Output the (X, Y) coordinate of the center of the cell containing the given text.  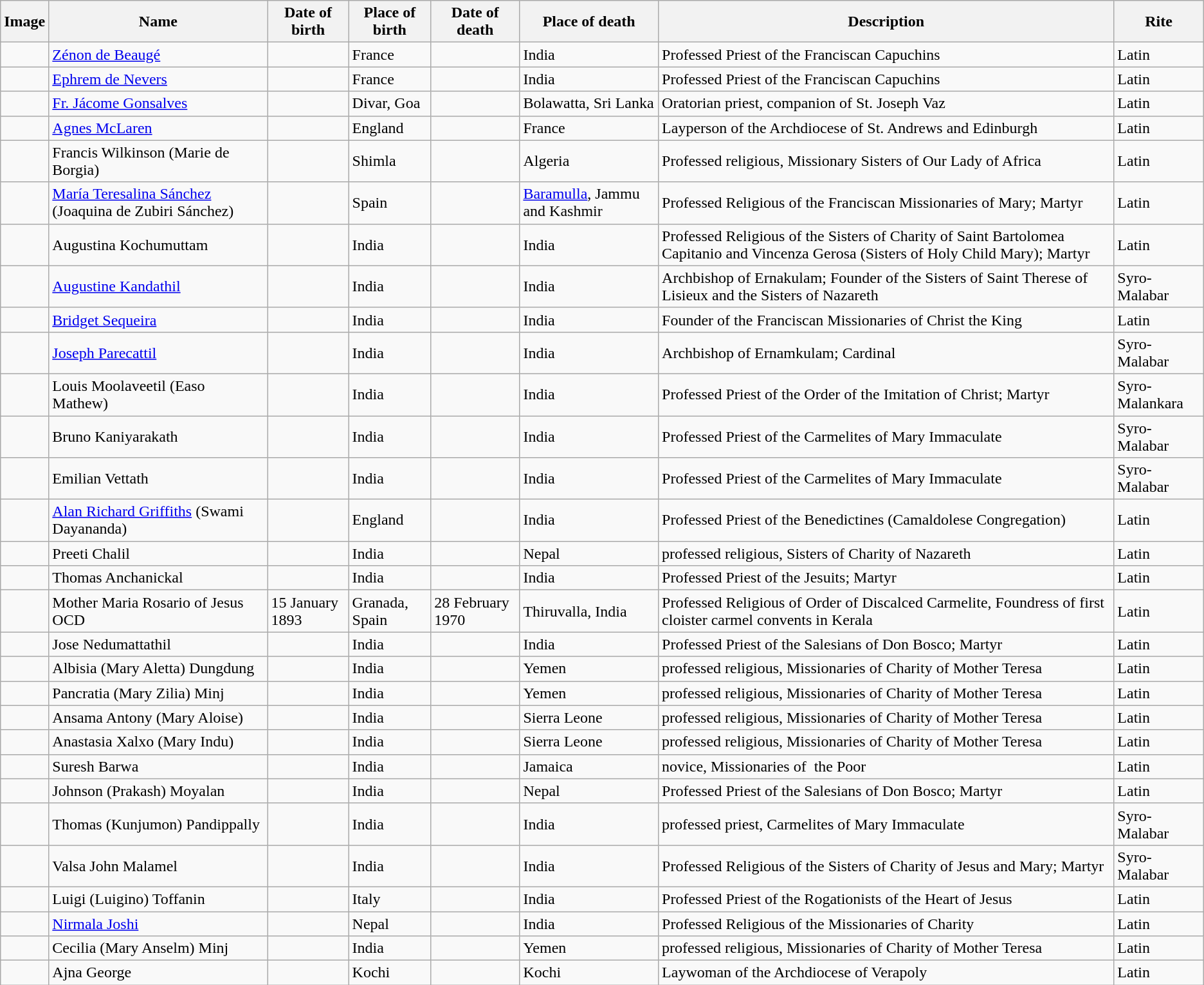
professed priest, Carmelites of Mary Immaculate (886, 824)
Granada, Spain (390, 611)
Place of death (589, 22)
Date of death (475, 22)
Suresh Barwa (158, 766)
Nirmala Joshi (158, 924)
Professed Religious of the Franciscan Missionaries of Mary; Martyr (886, 203)
Bridget Sequeira (158, 320)
Louis Moolaveetil (Easo Mathew) (158, 395)
Alan Richard Griffiths (Swami Dayananda) (158, 521)
Preeti Chalil (158, 554)
Augustina Kochumuttam (158, 244)
Ajna George (158, 973)
Professed Priest of the Order of the Imitation of Christ; Martyr (886, 395)
15 January 1893 (308, 611)
professed religious, Sisters of Charity of Nazareth (886, 554)
Jamaica (589, 766)
Oratorian priest, companion of St. Joseph Vaz (886, 104)
Archbishop of Ernamkulam; Cardinal (886, 352)
28 February 1970 (475, 611)
Albisia (Mary Aletta) Dungdung (158, 669)
Zénon de Beaugé (158, 55)
Agnes McLaren (158, 128)
Italy (390, 899)
Shimla (390, 161)
María Teresalina Sánchez (Joaquina de Zubiri Sánchez) (158, 203)
Jose Nedumattathil (158, 644)
Mother Maria Rosario of Jesus OCD (158, 611)
Anastasia Xalxo (Mary Indu) (158, 742)
Bruno Kaniyarakath (158, 436)
Professed Religious of the Sisters of Charity of Jesus and Mary; Martyr (886, 865)
Luigi (Luigino) Toffanin (158, 899)
Syro-Malankara (1159, 395)
Augustine Kandathil (158, 287)
Professed Priest of the Rogationists of the Heart of Jesus (886, 899)
Johnson (Prakash) Moyalan (158, 791)
Ephrem de Nevers (158, 79)
Divar, Goa (390, 104)
Joseph Parecattil (158, 352)
Laywoman of the Archdiocese of Verapoly (886, 973)
Place of birth (390, 22)
Archbishop of Ernakulam; Founder of the Sisters of Saint Therese of Lisieux and the Sisters of Nazareth (886, 287)
Professed religious, Missionary Sisters of Our Lady of Africa (886, 161)
Cecilia (Mary Anselm) Minj (158, 948)
Thomas Anchanickal (158, 578)
Founder of the Franciscan Missionaries of Christ the King (886, 320)
Thomas (Kunjumon) Pandippally (158, 824)
Bolawatta, Sri Lanka (589, 104)
Fr. Jácome Gonsalves (158, 104)
Professed Religious of Order of Discalced Carmelite, Foundress of first cloister carmel convents in Kerala (886, 611)
Name (158, 22)
Professed Religious of the Sisters of Charity of Saint Bartolomea Capitanio and Vincenza Gerosa (Sisters of Holy Child Mary); Martyr (886, 244)
Algeria (589, 161)
Ansama Antony (Mary Aloise) (158, 718)
Pancratia (Mary Zilia) Minj (158, 693)
Rite (1159, 22)
Date of birth (308, 22)
Thiruvalla, India (589, 611)
Professed Priest of the Benedictines (Camaldolese Congregation) (886, 521)
Emilian Vettath (158, 478)
novice, Missionaries of the Poor (886, 766)
Spain (390, 203)
Baramulla, Jammu and Kashmir (589, 203)
Professed Religious of the Missionaries of Charity (886, 924)
Image (24, 22)
Layperson of the Archdiocese of St. Andrews and Edinburgh (886, 128)
Francis Wilkinson (Marie de Borgia) (158, 161)
Professed Priest of the Jesuits; Martyr (886, 578)
Description (886, 22)
Valsa John Malamel (158, 865)
